Find where the given text appears and provide that cell's center as (X, Y) coordinate. 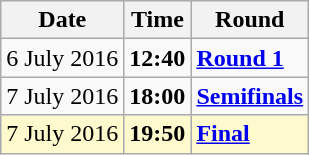
18:00 (158, 96)
Round (250, 20)
Time (158, 20)
Date (62, 20)
12:40 (158, 58)
Final (250, 134)
6 July 2016 (62, 58)
Semifinals (250, 96)
19:50 (158, 134)
Round 1 (250, 58)
